Locate the cell with the specified text and output its (X, Y) center coordinate. 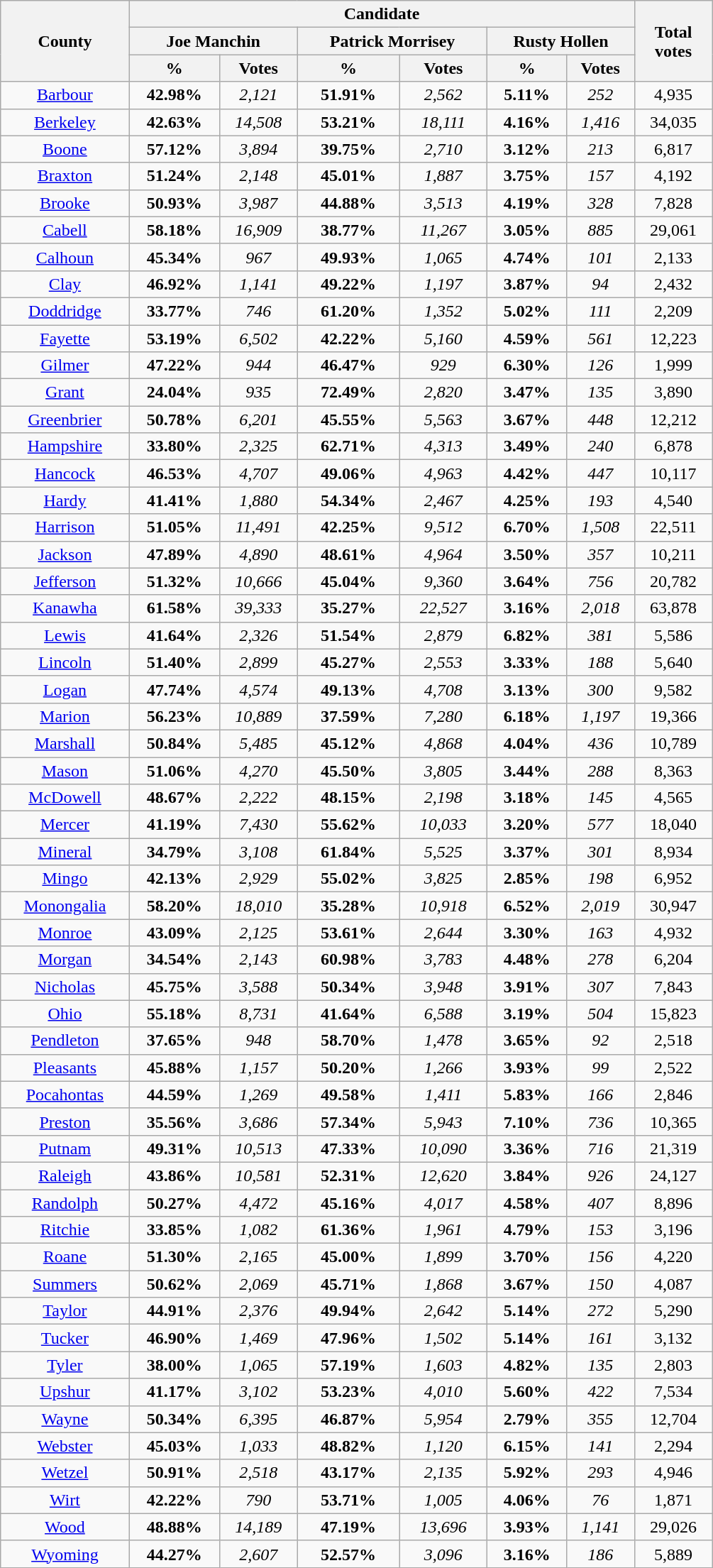
Grant (65, 393)
10,090 (443, 1148)
293 (600, 1473)
2,432 (673, 284)
2,069 (258, 1284)
49.93% (348, 257)
7.10% (526, 1122)
5,525 (443, 852)
47.19% (348, 1527)
12,223 (673, 339)
4,708 (443, 689)
944 (258, 366)
56.23% (175, 716)
61.58% (175, 608)
736 (600, 1122)
22,511 (673, 527)
51.30% (175, 1257)
60.98% (348, 960)
4.79% (526, 1230)
161 (600, 1338)
422 (600, 1392)
42.98% (175, 95)
51.05% (175, 527)
49.22% (348, 284)
3.75% (526, 176)
7,430 (258, 825)
4,935 (673, 95)
92 (600, 1041)
53.21% (348, 122)
37.65% (175, 1041)
6,817 (673, 149)
45.71% (348, 1284)
4,313 (443, 446)
49.13% (348, 689)
3.91% (526, 987)
Boone (65, 149)
52.31% (348, 1175)
Wood (65, 1527)
51.54% (348, 635)
33.80% (175, 446)
Marshall (65, 743)
1,887 (443, 176)
5,889 (673, 1554)
7,534 (673, 1392)
746 (258, 311)
45.75% (175, 987)
35.56% (175, 1122)
9,360 (443, 581)
38.77% (348, 230)
3.33% (526, 662)
49.94% (348, 1311)
2,019 (600, 906)
1,961 (443, 1230)
Pleasants (65, 1068)
10,918 (443, 906)
272 (600, 1311)
6,502 (258, 339)
53.19% (175, 339)
1,478 (443, 1041)
307 (600, 987)
2,325 (258, 446)
Tyler (65, 1365)
3,686 (258, 1122)
4,932 (673, 933)
2.79% (526, 1419)
Putnam (65, 1148)
53.71% (348, 1500)
46.92% (175, 284)
Monroe (65, 933)
10,666 (258, 581)
12,212 (673, 420)
58.18% (175, 230)
716 (600, 1148)
Fayette (65, 339)
3.49% (526, 446)
Upshur (65, 1392)
561 (600, 339)
58.20% (175, 906)
50.78% (175, 420)
8,934 (673, 852)
42.25% (348, 527)
5,563 (443, 420)
6,878 (673, 446)
55.62% (348, 825)
53.23% (348, 1392)
163 (600, 933)
11,491 (258, 527)
8,363 (673, 770)
1,508 (600, 527)
2,803 (673, 1365)
Rusty Hollen (560, 41)
3.19% (526, 1014)
4,220 (673, 1257)
Cabell (65, 230)
44.88% (348, 203)
4.25% (526, 500)
4,565 (673, 798)
7,843 (673, 987)
Summers (65, 1284)
1,082 (258, 1230)
57.12% (175, 149)
49.31% (175, 1148)
51.91% (348, 95)
4,192 (673, 176)
34,035 (673, 122)
3,948 (443, 987)
447 (600, 473)
Roane (65, 1257)
4.74% (526, 257)
153 (600, 1230)
150 (600, 1284)
99 (600, 1068)
126 (600, 366)
18,010 (258, 906)
15,823 (673, 1014)
2,121 (258, 95)
2,929 (258, 879)
1,502 (443, 1338)
Taylor (65, 1311)
46.87% (348, 1419)
300 (600, 689)
51.06% (175, 770)
3.30% (526, 933)
436 (600, 743)
46.53% (175, 473)
4,890 (258, 554)
41.17% (175, 1392)
3.20% (526, 825)
3.12% (526, 149)
18,040 (673, 825)
6.15% (526, 1446)
72.49% (348, 393)
3.50% (526, 554)
Clay (65, 284)
3,825 (443, 879)
48.15% (348, 798)
5,640 (673, 662)
Mason (65, 770)
3.05% (526, 230)
46.47% (348, 366)
47.96% (348, 1338)
4,946 (673, 1473)
4.48% (526, 960)
13,696 (443, 1527)
4,964 (443, 554)
111 (600, 311)
8,896 (673, 1203)
2,846 (673, 1095)
929 (443, 366)
1,411 (443, 1095)
County (65, 41)
Calhoun (65, 257)
252 (600, 95)
2,467 (443, 500)
50.91% (175, 1473)
156 (600, 1257)
12,620 (443, 1175)
57.34% (348, 1122)
3.44% (526, 770)
48.82% (348, 1446)
Webster (65, 1446)
49.06% (348, 473)
6,204 (673, 960)
Ohio (65, 1014)
141 (600, 1446)
5,586 (673, 635)
3.47% (526, 393)
Gilmer (65, 366)
6,395 (258, 1419)
45.55% (348, 420)
6.30% (526, 366)
6.70% (526, 527)
Randolph (65, 1203)
1,603 (443, 1365)
30,947 (673, 906)
34.54% (175, 960)
45.16% (348, 1203)
301 (600, 852)
4.42% (526, 473)
Ritchie (65, 1230)
790 (258, 1500)
11,267 (443, 230)
48.61% (348, 554)
5.60% (526, 1392)
5,290 (673, 1311)
1,416 (600, 122)
4,017 (443, 1203)
1,269 (258, 1095)
Berkeley (65, 122)
Kanawha (65, 608)
4.04% (526, 743)
49.58% (348, 1095)
6.18% (526, 716)
1,868 (443, 1284)
45.88% (175, 1068)
29,061 (673, 230)
44.27% (175, 1554)
Wirt (65, 1500)
4,707 (258, 473)
2,018 (600, 608)
2,294 (673, 1446)
756 (600, 581)
4.06% (526, 1500)
Pendleton (65, 1041)
2,553 (443, 662)
2,165 (258, 1257)
61.84% (348, 852)
288 (600, 770)
407 (600, 1203)
Joe Manchin (213, 41)
3.13% (526, 689)
4,574 (258, 689)
381 (600, 635)
Brooke (65, 203)
4,087 (673, 1284)
3,783 (443, 960)
Hancock (65, 473)
3,805 (443, 770)
2.85% (526, 879)
8,731 (258, 1014)
Preston (65, 1122)
2,522 (673, 1068)
19,366 (673, 716)
45.12% (348, 743)
1,999 (673, 366)
33.85% (175, 1230)
5,943 (443, 1122)
12,704 (673, 1419)
Monongalia (65, 906)
4,540 (673, 500)
2,209 (673, 311)
Nicholas (65, 987)
357 (600, 554)
Morgan (65, 960)
1,899 (443, 1257)
45.04% (348, 581)
6,588 (443, 1014)
2,222 (258, 798)
42.63% (175, 122)
47.22% (175, 366)
45.00% (348, 1257)
2,148 (258, 176)
18,111 (443, 122)
198 (600, 879)
3.65% (526, 1041)
1,469 (258, 1338)
Mineral (65, 852)
Hampshire (65, 446)
Tucker (65, 1338)
9,582 (673, 689)
6,952 (673, 879)
157 (600, 176)
4,010 (443, 1392)
McDowell (65, 798)
76 (600, 1500)
4,868 (443, 743)
55.18% (175, 1014)
33.77% (175, 311)
Totalvotes (673, 41)
94 (600, 284)
10,513 (258, 1148)
Logan (65, 689)
10,789 (673, 743)
926 (600, 1175)
48.88% (175, 1527)
Wyoming (65, 1554)
Wayne (65, 1419)
Patrick Morrisey (392, 41)
2,644 (443, 933)
948 (258, 1041)
1,266 (443, 1068)
967 (258, 257)
3,588 (258, 987)
188 (600, 662)
3,102 (258, 1392)
3.64% (526, 581)
51.32% (175, 581)
62.71% (348, 446)
47.89% (175, 554)
3.37% (526, 852)
Candidate (382, 14)
10,365 (673, 1122)
46.90% (175, 1338)
935 (258, 393)
50.20% (348, 1068)
22,527 (443, 608)
21,319 (673, 1148)
5,160 (443, 339)
577 (600, 825)
2,125 (258, 933)
43.86% (175, 1175)
1,871 (673, 1500)
186 (600, 1554)
7,280 (443, 716)
10,033 (443, 825)
213 (600, 149)
52.57% (348, 1554)
34.79% (175, 852)
1,005 (443, 1500)
3.70% (526, 1257)
10,117 (673, 473)
54.34% (348, 500)
Harrison (65, 527)
Jefferson (65, 581)
2,376 (258, 1311)
51.24% (175, 176)
2,135 (443, 1473)
328 (600, 203)
145 (600, 798)
Greenbrier (65, 420)
39.75% (348, 149)
5,485 (258, 743)
37.59% (348, 716)
4.19% (526, 203)
Hardy (65, 500)
2,642 (443, 1311)
2,198 (443, 798)
44.91% (175, 1311)
3,196 (673, 1230)
41.41% (175, 500)
1,033 (258, 1446)
42.13% (175, 879)
Pocahontas (65, 1095)
43.17% (348, 1473)
1,157 (258, 1068)
51.40% (175, 662)
2,562 (443, 95)
166 (600, 1095)
50.27% (175, 1203)
24,127 (673, 1175)
3.36% (526, 1148)
14,508 (258, 122)
1,880 (258, 500)
Marion (65, 716)
4.58% (526, 1203)
50.93% (175, 203)
Lewis (65, 635)
35.28% (348, 906)
47.74% (175, 689)
3,513 (443, 203)
5.83% (526, 1095)
29,026 (673, 1527)
Braxton (65, 176)
43.09% (175, 933)
5,954 (443, 1419)
3,096 (443, 1554)
355 (600, 1419)
55.02% (348, 879)
10,581 (258, 1175)
53.61% (348, 933)
3,890 (673, 393)
50.62% (175, 1284)
1,352 (443, 311)
4.59% (526, 339)
10,211 (673, 554)
4,963 (443, 473)
193 (600, 500)
3,132 (673, 1338)
5.11% (526, 95)
3,108 (258, 852)
5.92% (526, 1473)
38.00% (175, 1365)
9,512 (443, 527)
3,894 (258, 149)
4,270 (258, 770)
240 (600, 446)
3.87% (526, 284)
2,820 (443, 393)
45.03% (175, 1446)
Raleigh (65, 1175)
6.82% (526, 635)
16,909 (258, 230)
24.04% (175, 393)
885 (600, 230)
6.52% (526, 906)
4,472 (258, 1203)
3,987 (258, 203)
63,878 (673, 608)
2,326 (258, 635)
7,828 (673, 203)
Barbour (65, 95)
4.16% (526, 122)
20,782 (673, 581)
14,189 (258, 1527)
48.67% (175, 798)
278 (600, 960)
101 (600, 257)
44.59% (175, 1095)
Mingo (65, 879)
2,607 (258, 1554)
45.50% (348, 770)
57.19% (348, 1365)
45.34% (175, 257)
6,201 (258, 420)
45.01% (348, 176)
448 (600, 420)
39,333 (258, 608)
61.36% (348, 1230)
35.27% (348, 608)
3.84% (526, 1175)
10,889 (258, 716)
1,120 (443, 1446)
58.70% (348, 1041)
2,879 (443, 635)
3.18% (526, 798)
61.20% (348, 311)
47.33% (348, 1148)
2,710 (443, 149)
5.02% (526, 311)
50.84% (175, 743)
2,133 (673, 257)
Doddridge (65, 311)
2,143 (258, 960)
504 (600, 1014)
45.27% (348, 662)
Lincoln (65, 662)
41.19% (175, 825)
2,899 (258, 662)
4.82% (526, 1365)
Jackson (65, 554)
Wetzel (65, 1473)
Mercer (65, 825)
